Search for the cell housing the specified text and yield its [x, y] center coordinate. 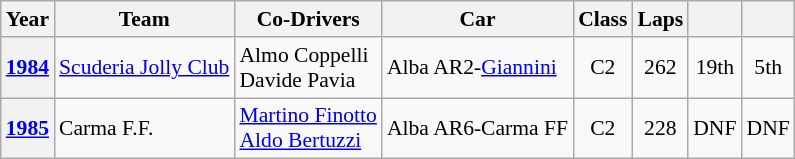
1985 [28, 128]
262 [660, 68]
Alba AR2-Giannini [478, 68]
Team [144, 19]
Carma F.F. [144, 128]
5th [768, 68]
Scuderia Jolly Club [144, 68]
Car [478, 19]
Co-Drivers [308, 19]
228 [660, 128]
Class [602, 19]
1984 [28, 68]
19th [714, 68]
Alba AR6-Carma FF [478, 128]
Laps [660, 19]
Almo Coppelli Davide Pavia [308, 68]
Martino Finotto Aldo Bertuzzi [308, 128]
Year [28, 19]
